Extract the (X, Y) coordinate from the center of the cell holding the provided text.  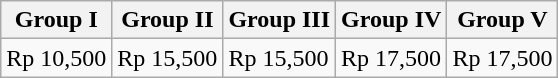
Group I (56, 20)
Group III (280, 20)
Group II (168, 20)
Rp 10,500 (56, 58)
Group IV (392, 20)
Group V (502, 20)
